Extract the (x, y) coordinate from the center of the cell holding the provided text.  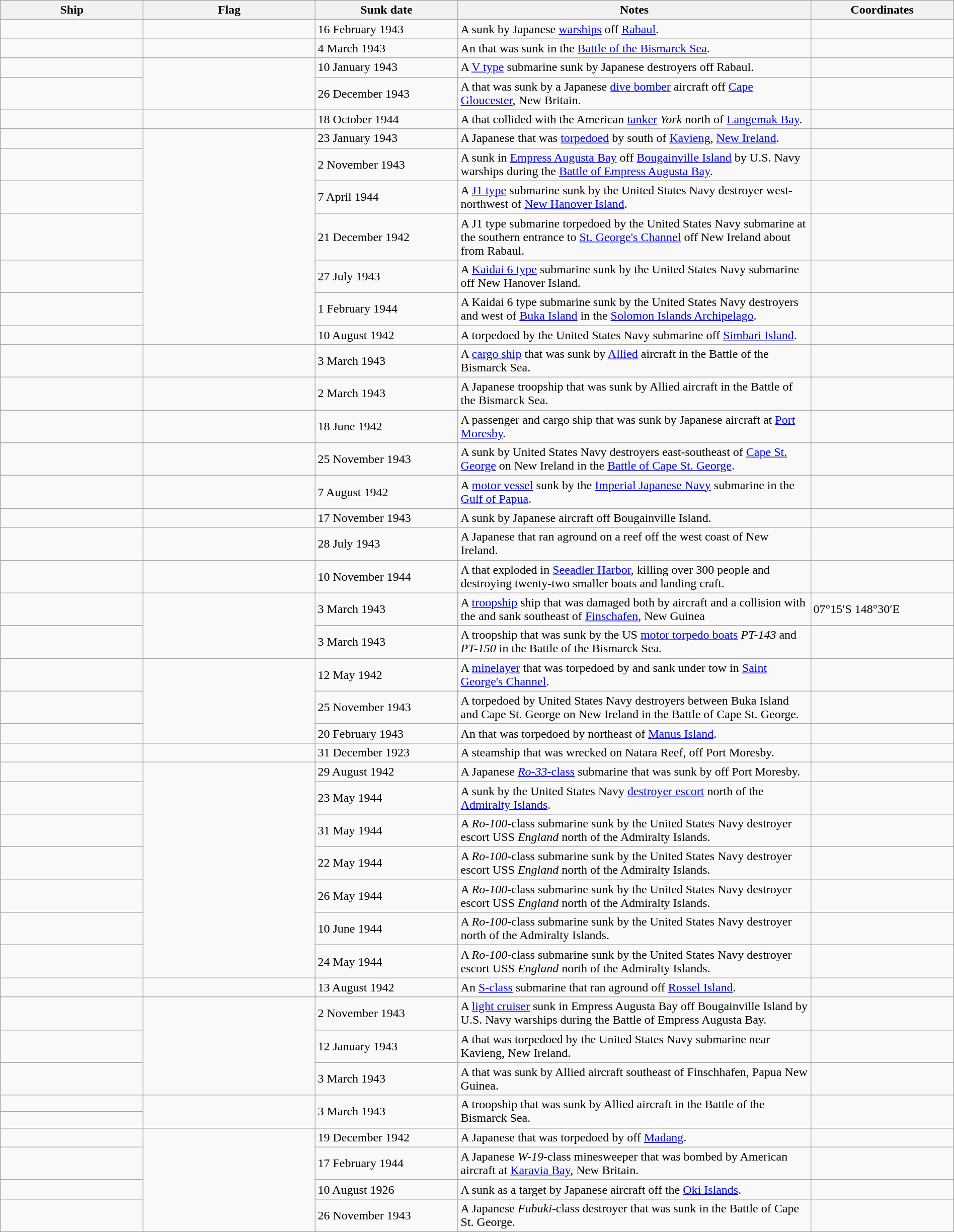
An that was sunk in the Battle of the Bismarck Sea. (634, 48)
Coordinates (882, 10)
An that was torpedoed by northeast of Manus Island. (634, 733)
2 March 1943 (386, 394)
A cargo ship that was sunk by Allied aircraft in the Battle of the Bismarck Sea. (634, 361)
A Japanese that ran aground on a reef off the west coast of New Ireland. (634, 544)
18 October 1944 (386, 119)
A sunk in Empress Augusta Bay off Bougainville Island by U.S. Navy warships during the Battle of Empress Augusta Bay. (634, 164)
4 March 1943 (386, 48)
A sunk by Japanese warships off Rabaul. (634, 29)
27 July 1943 (386, 276)
A Kaidai 6 type submarine sunk by the United States Navy destroyers and west of Buka Island in the Solomon Islands Archipelago. (634, 309)
A that collided with the American tanker York north of Langemak Bay. (634, 119)
A Kaidai 6 type submarine sunk by the United States Navy submarine off New Hanover Island. (634, 276)
A Japanese Ro-33-class submarine that was sunk by off Port Moresby. (634, 772)
A torpedoed by the United States Navy submarine off Simbari Island. (634, 335)
A that was sunk by a Japanese dive bomber aircraft off Cape Gloucester, New Britain. (634, 94)
An S-class submarine that ran aground off Rossel Island. (634, 987)
A motor vessel sunk by the Imperial Japanese Navy submarine in the Gulf of Papua. (634, 492)
A minelayer that was torpedoed by and sank under tow in Saint George's Channel. (634, 674)
A passenger and cargo ship that was sunk by Japanese aircraft at Port Moresby. (634, 427)
A sunk by the United States Navy destroyer escort north of the Admiralty Islands. (634, 797)
A sunk as a target by Japanese aircraft off the Oki Islands. (634, 1189)
A troopship that was sunk by the US motor torpedo boats PT-143 and PT-150 in the Battle of the Bismarck Sea. (634, 642)
20 February 1943 (386, 733)
A Japanese that was torpedoed by off Madang. (634, 1137)
A V type submarine sunk by Japanese destroyers off Rabaul. (634, 67)
A J1 type submarine torpedoed by the United States Navy submarine at the southern entrance to St. George's Channel off New Ireland about from Rabaul. (634, 237)
A light cruiser sunk in Empress Augusta Bay off Bougainville Island by U.S. Navy warships during the Battle of Empress Augusta Bay. (634, 1014)
31 May 1944 (386, 830)
A Japanese that was torpedoed by south of Kavieng, New Ireland. (634, 138)
10 August 1942 (386, 335)
17 November 1943 (386, 518)
23 May 1944 (386, 797)
12 January 1943 (386, 1046)
A troopship that was sunk by Allied aircraft in the Battle of the Bismarck Sea. (634, 1111)
16 February 1943 (386, 29)
31 December 1923 (386, 752)
A Ro-100-class submarine sunk by the United States Navy destroyer north of the Admiralty Islands. (634, 929)
17 February 1944 (386, 1164)
1 February 1944 (386, 309)
24 May 1944 (386, 961)
26 May 1944 (386, 896)
22 May 1944 (386, 864)
Flag (229, 10)
07°15′S 148°30′E (882, 609)
A sunk by Japanese aircraft off Bougainville Island. (634, 518)
23 January 1943 (386, 138)
A that exploded in Seeadler Harbor, killing over 300 people and destroying twenty-two smaller boats and landing craft. (634, 577)
10 November 1944 (386, 577)
21 December 1942 (386, 237)
12 May 1942 (386, 674)
13 August 1942 (386, 987)
A troopship ship that was damaged both by aircraft and a collision with the and sank southeast of Finschafen, New Guinea (634, 609)
10 August 1926 (386, 1189)
A Japanese troopship that was sunk by Allied aircraft in the Battle of the Bismarck Sea. (634, 394)
A steamship that was wrecked on Natara Reef, off Port Moresby. (634, 752)
28 July 1943 (386, 544)
A that was sunk by Allied aircraft southeast of Finschhafen, Papua New Guinea. (634, 1079)
A J1 type submarine sunk by the United States Navy destroyer west-northwest of New Hanover Island. (634, 197)
A sunk by United States Navy destroyers east-southeast of Cape St. George on New Ireland in the Battle of Cape St. George. (634, 459)
A Japanese Fubuki-class destroyer that was sunk in the Battle of Cape St. George. (634, 1215)
10 January 1943 (386, 67)
Sunk date (386, 10)
18 June 1942 (386, 427)
29 August 1942 (386, 772)
A Japanese W-19-class minesweeper that was bombed by American aircraft at Karavia Bay, New Britain. (634, 1164)
10 June 1944 (386, 929)
7 April 1944 (386, 197)
A that was torpedoed by the United States Navy submarine near Kavieng, New Ireland. (634, 1046)
19 December 1942 (386, 1137)
26 December 1943 (386, 94)
Ship (72, 10)
A torpedoed by United States Navy destroyers between Buka Island and Cape St. George on New Ireland in the Battle of Cape St. George. (634, 708)
Notes (634, 10)
7 August 1942 (386, 492)
26 November 1943 (386, 1215)
